From the cell containing the given text, extract its center point as (x, y) coordinate. 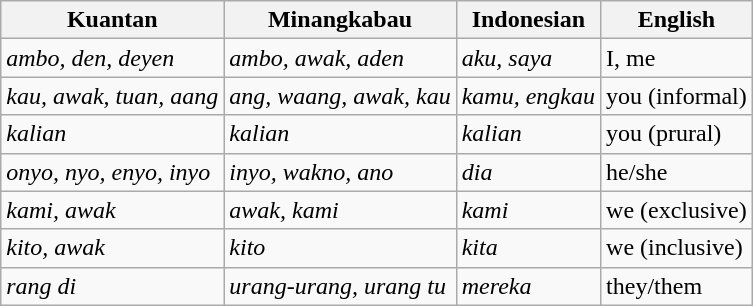
rang di (112, 286)
English (677, 20)
kito (340, 248)
I, me (677, 58)
kami, awak (112, 210)
mereka (528, 286)
inyo, wakno, ano (340, 172)
Kuantan (112, 20)
they/them (677, 286)
ambo, den, deyen (112, 58)
he/she (677, 172)
urang-urang, urang tu (340, 286)
ang, waang, awak, kau (340, 96)
aku, saya (528, 58)
onyo, nyo, enyo, inyo (112, 172)
you (prural) (677, 134)
ambo, awak, aden (340, 58)
kamu, engkau (528, 96)
Minangkabau (340, 20)
kito, awak (112, 248)
you (informal) (677, 96)
Indonesian (528, 20)
kita (528, 248)
awak, kami (340, 210)
we (exclusive) (677, 210)
kami (528, 210)
kau, awak, tuan, aang (112, 96)
dia (528, 172)
we (inclusive) (677, 248)
